Capture the cell that displays the provided text and extract its (x, y) central coordinate. 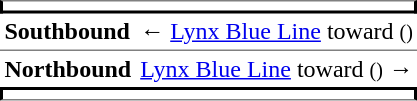
Southbound (68, 33)
Northbound (68, 69)
